Find where the given text appears and provide that cell's center as [x, y] coordinate. 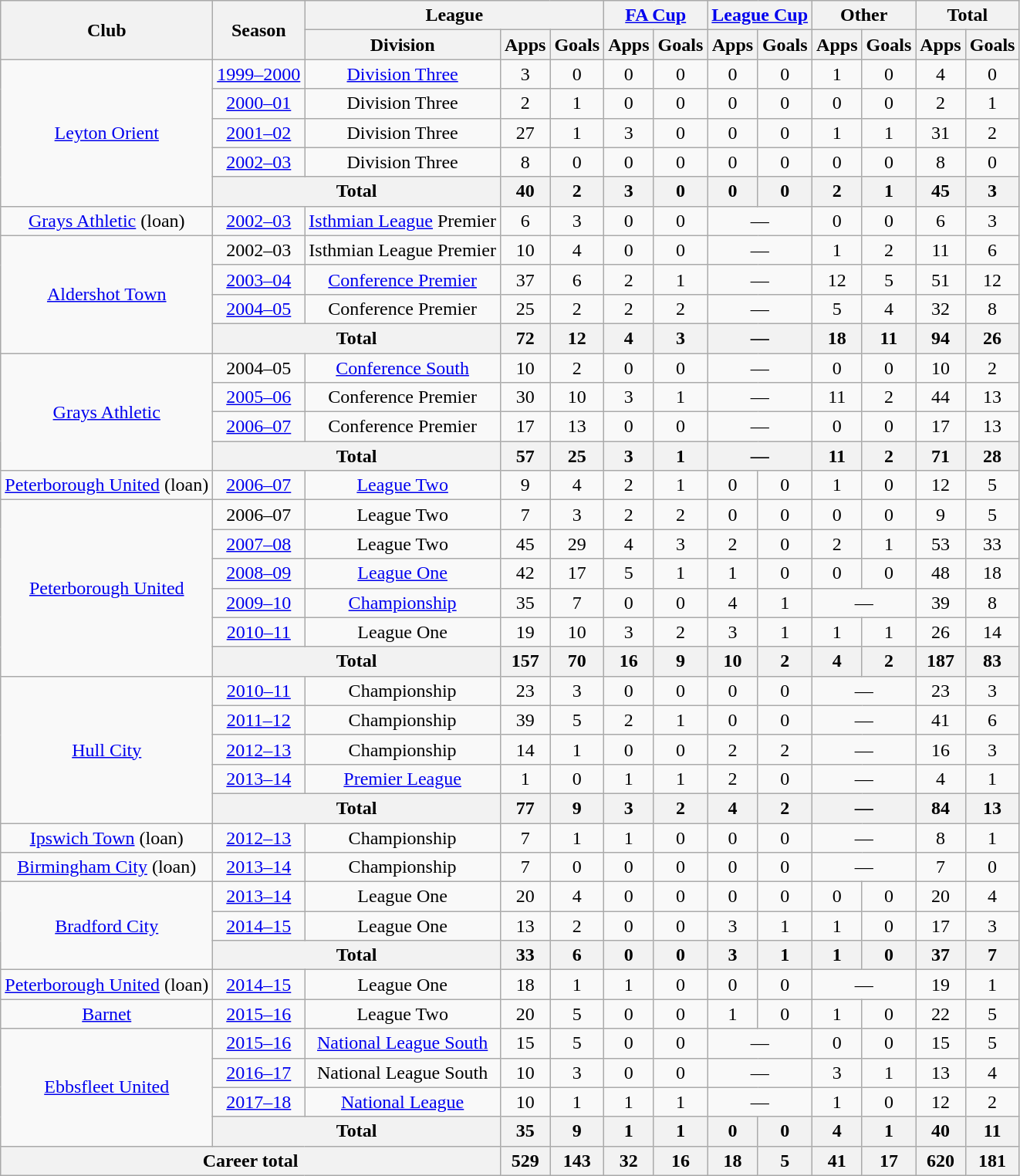
29 [577, 544]
72 [525, 338]
181 [992, 1161]
30 [525, 397]
620 [941, 1161]
2007–08 [259, 544]
Birmingham City (loan) [106, 867]
2008–09 [259, 573]
71 [941, 456]
84 [941, 808]
Barnet [106, 1014]
2000–01 [259, 103]
2017–18 [259, 1102]
77 [525, 808]
70 [577, 661]
Ipswich Town (loan) [106, 837]
Division [403, 45]
Grays Athletic [106, 412]
157 [525, 661]
94 [941, 338]
2005–06 [259, 397]
Season [259, 30]
143 [577, 1161]
51 [941, 279]
Conference South [403, 368]
2016–17 [259, 1073]
31 [941, 133]
Peterborough United [106, 588]
Hull City [106, 749]
27 [525, 133]
Grays Athletic (loan) [106, 221]
Premier League [403, 779]
FA Cup [656, 15]
57 [525, 456]
529 [525, 1161]
League [454, 15]
Other [864, 15]
League Cup [760, 15]
Leyton Orient [106, 133]
1999–2000 [259, 74]
44 [941, 397]
Bradford City [106, 926]
Aldershot Town [106, 294]
2003–04 [259, 279]
22 [941, 1014]
Career total [251, 1161]
Ebbsfleet United [106, 1087]
42 [525, 573]
2001–02 [259, 133]
83 [992, 661]
2009–10 [259, 603]
48 [941, 573]
2011–12 [259, 720]
National League [403, 1102]
53 [941, 544]
Club [106, 30]
28 [992, 456]
187 [941, 661]
